Determine the (x, y) coordinate at the center of the cell enclosing the given text.  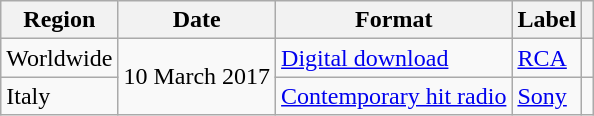
RCA (547, 58)
Contemporary hit radio (394, 96)
Format (394, 20)
Sony (547, 96)
Worldwide (60, 58)
Digital download (394, 58)
Date (197, 20)
10 March 2017 (197, 77)
Italy (60, 96)
Label (547, 20)
Region (60, 20)
